Return the [x, y] coordinate for the center point of the cell that contains the specified text.  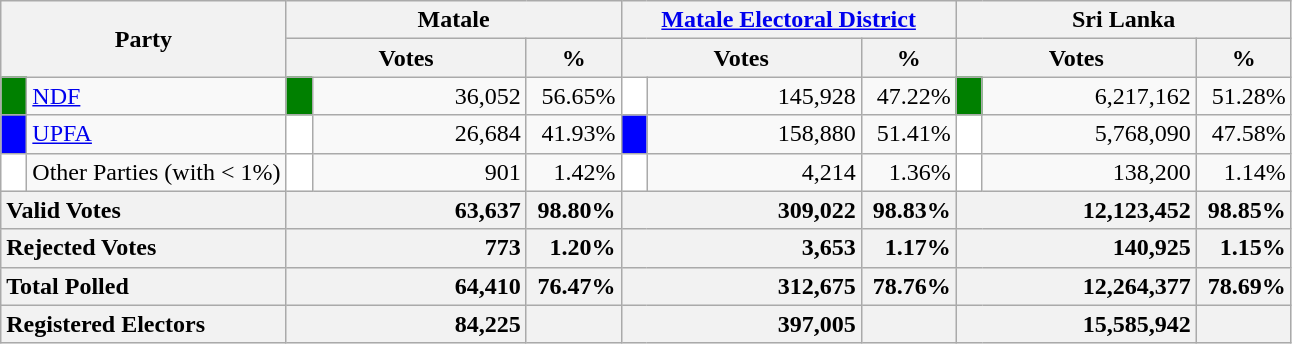
1.17% [908, 248]
84,225 [406, 324]
63,637 [406, 210]
56.65% [574, 96]
12,264,377 [1076, 286]
Other Parties (with < 1%) [156, 172]
158,880 [754, 134]
NDF [156, 96]
773 [406, 248]
Matale Electoral District [788, 20]
98.80% [574, 210]
26,684 [419, 134]
36,052 [419, 96]
140,925 [1076, 248]
138,200 [1089, 172]
3,653 [741, 248]
901 [419, 172]
98.83% [908, 210]
78.76% [908, 286]
1.42% [574, 172]
5,768,090 [1089, 134]
1.14% [1244, 172]
397,005 [741, 324]
1.20% [574, 248]
4,214 [754, 172]
64,410 [406, 286]
309,022 [741, 210]
76.47% [574, 286]
UPFA [156, 134]
Matale [454, 20]
Total Polled [144, 286]
15,585,942 [1076, 324]
1.15% [1244, 248]
312,675 [741, 286]
Valid Votes [144, 210]
51.28% [1244, 96]
78.69% [1244, 286]
1.36% [908, 172]
Sri Lanka [1124, 20]
Rejected Votes [144, 248]
41.93% [574, 134]
145,928 [754, 96]
6,217,162 [1089, 96]
47.58% [1244, 134]
Party [144, 39]
51.41% [908, 134]
98.85% [1244, 210]
Registered Electors [144, 324]
12,123,452 [1076, 210]
47.22% [908, 96]
